From the cell containing the given text, extract its center point as (X, Y) coordinate. 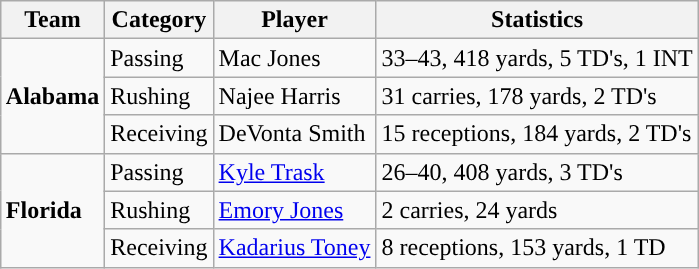
26–40, 408 yards, 3 TD's (537, 172)
Kyle Trask (294, 172)
8 receptions, 153 yards, 1 TD (537, 248)
Florida (52, 210)
Player (294, 20)
Team (52, 20)
Category (159, 20)
31 carries, 178 yards, 2 TD's (537, 96)
Kadarius Toney (294, 248)
Najee Harris (294, 96)
15 receptions, 184 yards, 2 TD's (537, 134)
2 carries, 24 yards (537, 210)
Alabama (52, 96)
Emory Jones (294, 210)
33–43, 418 yards, 5 TD's, 1 INT (537, 58)
Statistics (537, 20)
DeVonta Smith (294, 134)
Mac Jones (294, 58)
